Scan for the cell matching the given text and deliver its (X, Y) coordinate at center. 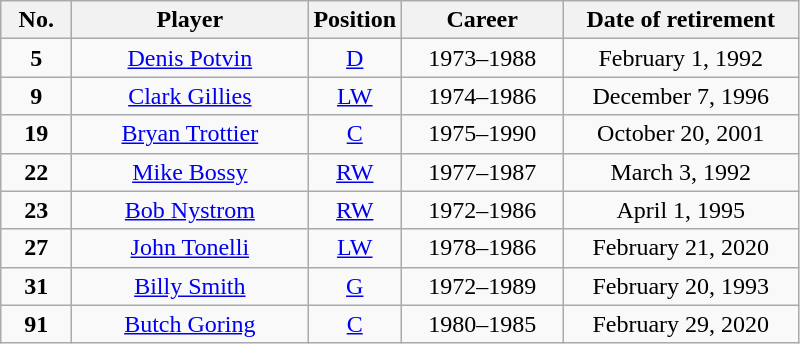
April 1, 1995 (681, 210)
31 (36, 286)
Billy Smith (190, 286)
91 (36, 324)
D (355, 58)
Position (355, 20)
February 20, 1993 (681, 286)
Mike Bossy (190, 172)
9 (36, 96)
Bryan Trottier (190, 134)
October 20, 2001 (681, 134)
Bob Nystrom (190, 210)
February 21, 2020 (681, 248)
1972–1986 (482, 210)
19 (36, 134)
Date of retirement (681, 20)
1980–1985 (482, 324)
1972–1989 (482, 286)
G (355, 286)
1974–1986 (482, 96)
5 (36, 58)
1977–1987 (482, 172)
Career (482, 20)
Denis Potvin (190, 58)
1973–1988 (482, 58)
Clark Gillies (190, 96)
23 (36, 210)
1975–1990 (482, 134)
December 7, 1996 (681, 96)
Butch Goring (190, 324)
No. (36, 20)
Player (190, 20)
John Tonelli (190, 248)
27 (36, 248)
1978–1986 (482, 248)
February 29, 2020 (681, 324)
March 3, 1992 (681, 172)
22 (36, 172)
February 1, 1992 (681, 58)
